Locate the cell with the specified text and output its (X, Y) center coordinate. 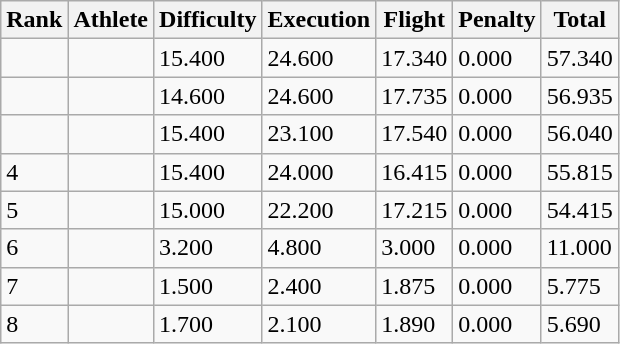
22.200 (319, 210)
5.775 (580, 286)
4.800 (319, 248)
56.040 (580, 134)
Total (580, 20)
Rank (34, 20)
54.415 (580, 210)
1.700 (208, 324)
14.600 (208, 96)
8 (34, 324)
17.215 (414, 210)
3.200 (208, 248)
17.540 (414, 134)
Flight (414, 20)
24.000 (319, 172)
6 (34, 248)
56.935 (580, 96)
17.340 (414, 58)
57.340 (580, 58)
7 (34, 286)
1.500 (208, 286)
5.690 (580, 324)
Difficulty (208, 20)
Penalty (497, 20)
5 (34, 210)
17.735 (414, 96)
23.100 (319, 134)
Athlete (111, 20)
16.415 (414, 172)
4 (34, 172)
15.000 (208, 210)
2.100 (319, 324)
1.875 (414, 286)
55.815 (580, 172)
2.400 (319, 286)
11.000 (580, 248)
3.000 (414, 248)
1.890 (414, 324)
Execution (319, 20)
